Determine the [X, Y] coordinate at the center of the cell enclosing the given text.  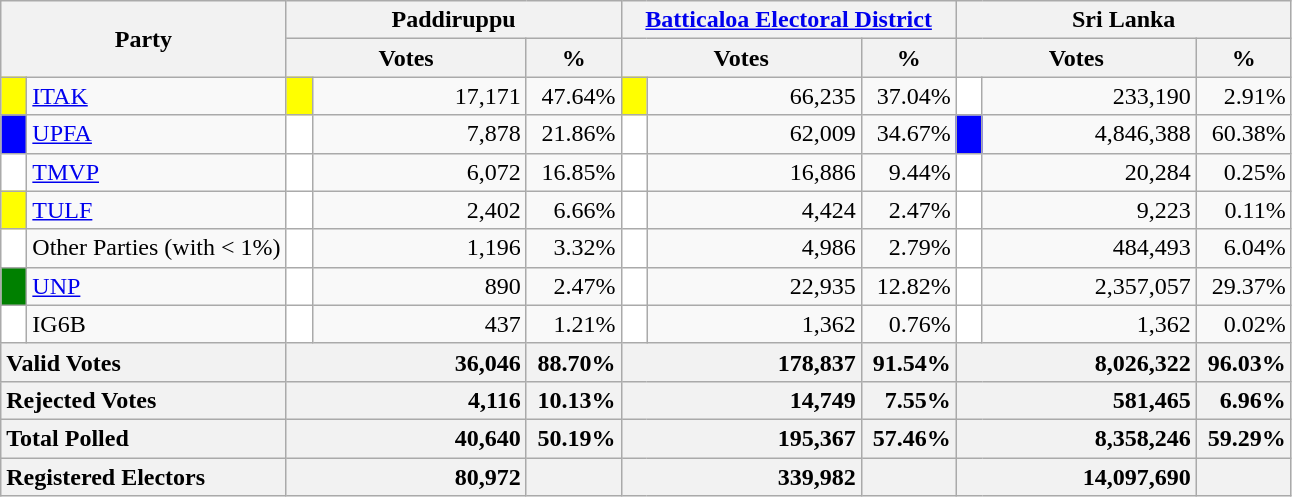
TULF [156, 210]
Registered Electors [144, 477]
Batticaloa Electoral District [788, 20]
20,284 [1089, 172]
16.85% [574, 172]
1,196 [419, 248]
4,116 [406, 400]
6.96% [1244, 400]
12.82% [908, 286]
21.86% [574, 134]
Paddiruppu [454, 20]
3.32% [574, 248]
91.54% [908, 362]
0.76% [908, 324]
96.03% [1244, 362]
0.25% [1244, 172]
4,424 [754, 210]
34.67% [908, 134]
9,223 [1089, 210]
4,986 [754, 248]
60.38% [1244, 134]
16,886 [754, 172]
Sri Lanka [1124, 20]
581,465 [1076, 400]
14,749 [741, 400]
437 [419, 324]
88.70% [574, 362]
0.02% [1244, 324]
80,972 [406, 477]
37.04% [908, 96]
6,072 [419, 172]
17,171 [419, 96]
IG6B [156, 324]
47.64% [574, 96]
Valid Votes [144, 362]
7.55% [908, 400]
UPFA [156, 134]
29.37% [1244, 286]
6.04% [1244, 248]
57.46% [908, 438]
178,837 [741, 362]
14,097,690 [1076, 477]
62,009 [754, 134]
59.29% [1244, 438]
6.66% [574, 210]
2,402 [419, 210]
TMVP [156, 172]
484,493 [1089, 248]
1.21% [574, 324]
8,026,322 [1076, 362]
9.44% [908, 172]
Total Polled [144, 438]
22,935 [754, 286]
195,367 [741, 438]
40,640 [406, 438]
339,982 [741, 477]
66,235 [754, 96]
8,358,246 [1076, 438]
233,190 [1089, 96]
Rejected Votes [144, 400]
7,878 [419, 134]
Other Parties (with < 1%) [156, 248]
4,846,388 [1089, 134]
0.11% [1244, 210]
UNP [156, 286]
2,357,057 [1089, 286]
50.19% [574, 438]
Party [144, 39]
2.79% [908, 248]
ITAK [156, 96]
10.13% [574, 400]
890 [419, 286]
36,046 [406, 362]
2.91% [1244, 96]
